Determine the [x, y] coordinate at the center of the cell enclosing the given text.  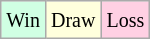
Draw [72, 20]
Win [24, 20]
Loss [126, 20]
